Extract the [x, y] coordinate from the center of the cell holding the provided text.  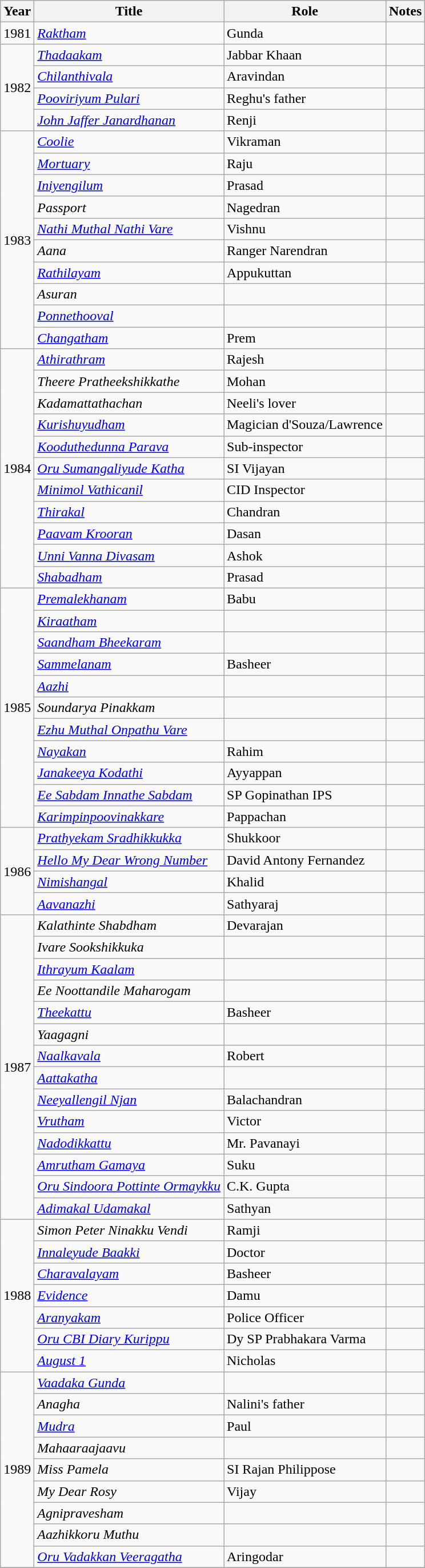
Nimishangal [129, 882]
Paul [305, 1426]
Aavanazhi [129, 904]
Dasan [305, 534]
Nadodikkattu [129, 1143]
Robert [305, 1056]
Charavalayam [129, 1273]
Aranyakam [129, 1317]
Title [129, 11]
Ee Noottandile Maharogam [129, 991]
Ranger Narendran [305, 250]
Vijay [305, 1491]
Renji [305, 120]
Vaadaka Gunda [129, 1383]
SI Vijayan [305, 468]
Jabbar Khaan [305, 55]
Nicholas [305, 1361]
Karimpinpoovinakkare [129, 817]
Passport [129, 207]
Anagha [129, 1404]
Year [17, 11]
Saandham Bheekaram [129, 643]
Innaleyude Baakki [129, 1252]
Aringodar [305, 1557]
Pappachan [305, 817]
1983 [17, 240]
John Jaffer Janardhanan [129, 120]
Dy SP Prabhakara Varma [305, 1339]
Simon Peter Ninakku Vendi [129, 1230]
Ezhu Muthal Onpathu Vare [129, 730]
Neeli's lover [305, 403]
Ivare Sookshikkuka [129, 947]
Police Officer [305, 1317]
Athirathram [129, 360]
Rajesh [305, 360]
Notes [405, 11]
SI Rajan Philippose [305, 1470]
Chilanthivala [129, 77]
Vrutham [129, 1121]
Adimakal Udamakal [129, 1208]
Aattakatha [129, 1078]
Oru Sumangaliyude Katha [129, 468]
1988 [17, 1295]
Aazhi [129, 686]
Raju [305, 164]
Role [305, 11]
Oru CBI Diary Kurippu [129, 1339]
1989 [17, 1470]
Changatham [129, 338]
Kooduthedunna Parava [129, 447]
Agnipravesham [129, 1513]
David Antony Fernandez [305, 860]
1981 [17, 33]
1987 [17, 1067]
Nalini's father [305, 1404]
Miss Pamela [129, 1470]
Ponnethooval [129, 316]
Mudra [129, 1426]
Suku [305, 1165]
Balachandran [305, 1100]
Prem [305, 338]
Damu [305, 1295]
SP Gopinathan IPS [305, 795]
Ithrayum Kaalam [129, 969]
Neeyallengil Njan [129, 1100]
My Dear Rosy [129, 1491]
Sathyaraj [305, 904]
Hello My Dear Wrong Number [129, 860]
Theekattu [129, 1013]
Mortuary [129, 164]
Shabadham [129, 577]
Prathyekam Sradhikkukka [129, 838]
Appukuttan [305, 273]
Premalekhanam [129, 599]
Nagedran [305, 207]
Sub-inspector [305, 447]
Unni Vanna Divasam [129, 555]
Kurishuyudham [129, 425]
1986 [17, 871]
Paavam Krooran [129, 534]
Aravindan [305, 77]
Soundarya Pinakkam [129, 708]
Kiraatham [129, 620]
Coolie [129, 142]
Sammelanam [129, 664]
Chandran [305, 512]
1984 [17, 469]
Rahim [305, 751]
Aana [129, 250]
Victor [305, 1121]
Nathi Muthal Nathi Vare [129, 229]
Kadamattathachan [129, 403]
Vikraman [305, 142]
Gunda [305, 33]
Vishnu [305, 229]
Magician d'Souza/Lawrence [305, 425]
Rathilayam [129, 273]
Doctor [305, 1252]
Thadaakam [129, 55]
Babu [305, 599]
1982 [17, 87]
Sathyan [305, 1208]
Naalkavala [129, 1056]
Minimol Vathicanil [129, 490]
Amrutham Gamaya [129, 1165]
Aazhikkoru Muthu [129, 1535]
C.K. Gupta [305, 1187]
Ashok [305, 555]
Janakeeya Kodathi [129, 773]
Kalathinte Shabdham [129, 925]
CID Inspector [305, 490]
Nayakan [129, 751]
Mohan [305, 381]
Shukkoor [305, 838]
Khalid [305, 882]
Ayyappan [305, 773]
Devarajan [305, 925]
Oru Vadakkan Veeragatha [129, 1557]
1985 [17, 708]
August 1 [129, 1361]
Reghu's father [305, 98]
Mr. Pavanayi [305, 1143]
Pooviriyum Pulari [129, 98]
Ramji [305, 1230]
Thirakal [129, 512]
Evidence [129, 1295]
Ee Sabdam Innathe Sabdam [129, 795]
Oru Sindoora Pottinte Ormaykku [129, 1187]
Raktham [129, 33]
Mahaaraajaavu [129, 1448]
Asuran [129, 295]
Theere Pratheekshikkathe [129, 381]
Yaagagni [129, 1034]
Iniyengilum [129, 185]
